Capture the cell that displays the provided text and extract its (X, Y) central coordinate. 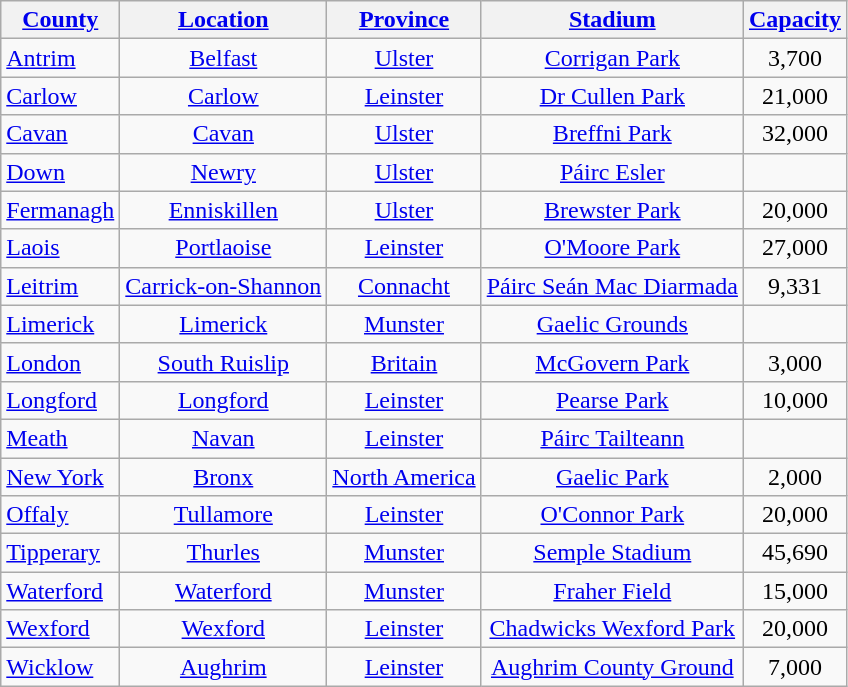
32,000 (794, 134)
Down (60, 172)
County (60, 20)
Gaelic Park (612, 477)
27,000 (794, 248)
Capacity (794, 20)
45,690 (794, 553)
15,000 (794, 591)
North America (404, 477)
Location (224, 20)
Leitrim (60, 286)
Páirc Seán Mac Diarmada (612, 286)
Belfast (224, 58)
Wicklow (60, 667)
Chadwicks Wexford Park (612, 629)
Enniskillen (224, 210)
Newry (224, 172)
London (60, 362)
Laois (60, 248)
O'Connor Park (612, 515)
Antrim (60, 58)
Bronx (224, 477)
South Ruislip (224, 362)
New York (60, 477)
Gaelic Grounds (612, 324)
Aughrim (224, 667)
O'Moore Park (612, 248)
Carrick-on-Shannon (224, 286)
Offaly (60, 515)
Portlaoise (224, 248)
Connacht (404, 286)
Fermanagh (60, 210)
9,331 (794, 286)
3,700 (794, 58)
2,000 (794, 477)
McGovern Park (612, 362)
10,000 (794, 400)
Meath (60, 438)
Tipperary (60, 553)
Páirc Tailteann (612, 438)
Breffni Park (612, 134)
Province (404, 20)
Thurles (224, 553)
Dr Cullen Park (612, 96)
Stadium (612, 20)
21,000 (794, 96)
Fraher Field (612, 591)
7,000 (794, 667)
Tullamore (224, 515)
Corrigan Park (612, 58)
Britain (404, 362)
3,000 (794, 362)
Navan (224, 438)
Pearse Park (612, 400)
Brewster Park (612, 210)
Semple Stadium (612, 553)
Aughrim County Ground (612, 667)
Páirc Esler (612, 172)
